Provide the (x, y) coordinate of the cell's center where the given text is located.  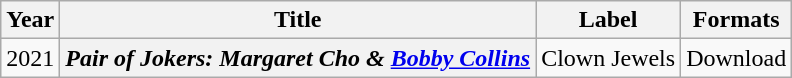
2021 (30, 58)
Year (30, 20)
Pair of Jokers: Margaret Cho & Bobby Collins (298, 58)
Download (736, 58)
Formats (736, 20)
Title (298, 20)
Clown Jewels (608, 58)
Label (608, 20)
